Locate the cell with the specified text and output its (X, Y) center coordinate. 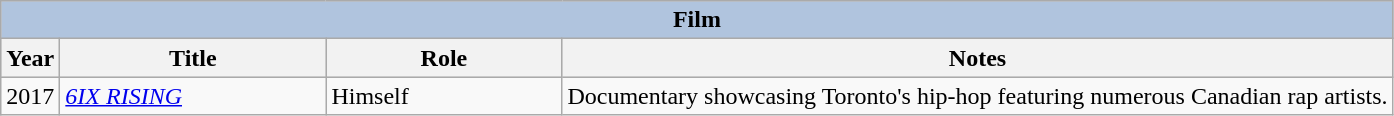
Title (193, 58)
Notes (978, 58)
Himself (444, 96)
6IX RISING (193, 96)
2017 (30, 96)
Film (697, 20)
Role (444, 58)
Documentary showcasing Toronto's hip-hop featuring numerous Canadian rap artists. (978, 96)
Year (30, 58)
